Pinpoint the cell where the given text exists, returning its [x, y] midpoint coordinate. 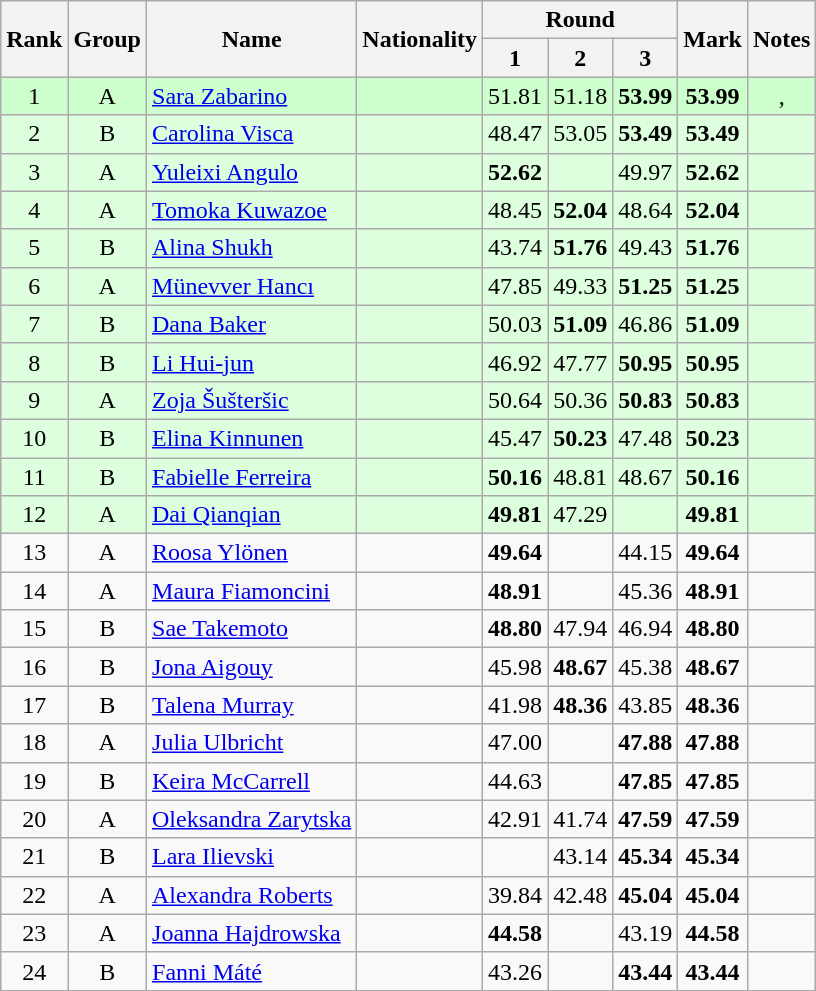
48.45 [516, 210]
5 [34, 248]
Jona Aigouy [252, 667]
20 [34, 819]
Rank [34, 39]
53.05 [580, 134]
Name [252, 39]
9 [34, 400]
Dana Baker [252, 324]
48.81 [580, 477]
45.36 [646, 591]
Yuleixi Angulo [252, 172]
41.74 [580, 819]
Nationality [420, 39]
13 [34, 553]
8 [34, 362]
4 [34, 210]
Lara Ilievski [252, 857]
Sara Zabarino [252, 96]
50.36 [580, 400]
Münevver Hancı [252, 286]
47.48 [646, 438]
Keira McCarrell [252, 781]
Dai Qianqian [252, 515]
24 [34, 971]
49.97 [646, 172]
15 [34, 629]
44.63 [516, 781]
22 [34, 895]
50.64 [516, 400]
41.98 [516, 705]
18 [34, 743]
46.94 [646, 629]
Li Hui-jun [252, 362]
43.74 [516, 248]
21 [34, 857]
Fanni Máté [252, 971]
, [781, 96]
46.86 [646, 324]
6 [34, 286]
48.64 [646, 210]
Carolina Visca [252, 134]
44.15 [646, 553]
19 [34, 781]
Mark [713, 39]
43.14 [580, 857]
45.98 [516, 667]
43.19 [646, 933]
23 [34, 933]
47.29 [580, 515]
Tomoka Kuwazoe [252, 210]
17 [34, 705]
12 [34, 515]
Oleksandra Zarytska [252, 819]
45.47 [516, 438]
39.84 [516, 895]
Joanna Hajdrowska [252, 933]
Fabielle Ferreira [252, 477]
Roosa Ylönen [252, 553]
Maura Fiamoncini [252, 591]
42.48 [580, 895]
43.26 [516, 971]
Zoja Šušteršic [252, 400]
Group [108, 39]
7 [34, 324]
16 [34, 667]
49.43 [646, 248]
10 [34, 438]
50.03 [516, 324]
49.33 [580, 286]
51.18 [580, 96]
11 [34, 477]
Round [580, 20]
Elina Kinnunen [252, 438]
45.38 [646, 667]
14 [34, 591]
47.77 [580, 362]
Alexandra Roberts [252, 895]
43.85 [646, 705]
Talena Murray [252, 705]
46.92 [516, 362]
Notes [781, 39]
51.81 [516, 96]
47.00 [516, 743]
Sae Takemoto [252, 629]
Julia Ulbricht [252, 743]
42.91 [516, 819]
Alina Shukh [252, 248]
47.94 [580, 629]
48.47 [516, 134]
